Identify which cell holds the provided text, then report its [x, y] central coordinate. 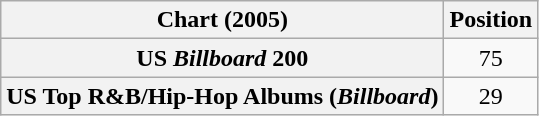
Position [491, 20]
75 [491, 58]
29 [491, 96]
US Billboard 200 [222, 58]
US Top R&B/Hip-Hop Albums (Billboard) [222, 96]
Chart (2005) [222, 20]
